For the text-containing cell, return its midpoint in (x, y) coordinate format. 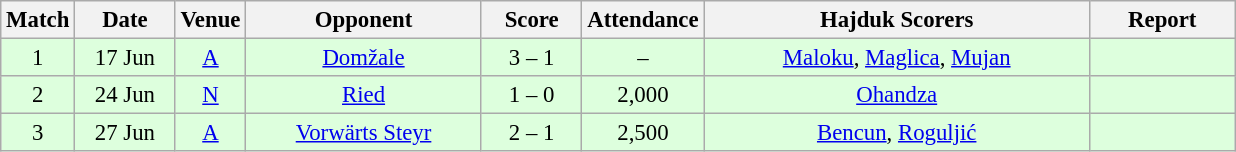
Hajduk Scorers (897, 20)
2,000 (643, 95)
Date (126, 20)
Attendance (643, 20)
Ried (364, 95)
Venue (210, 20)
2 (38, 95)
2,500 (643, 133)
3 (38, 133)
1 – 0 (532, 95)
N (210, 95)
Bencun, Roguljić (897, 133)
– (643, 58)
Ohandza (897, 95)
Report (1162, 20)
Vorwärts Steyr (364, 133)
27 Jun (126, 133)
17 Jun (126, 58)
Opponent (364, 20)
Match (38, 20)
Score (532, 20)
2 – 1 (532, 133)
3 – 1 (532, 58)
Maloku, Maglica, Mujan (897, 58)
1 (38, 58)
24 Jun (126, 95)
Domžale (364, 58)
